Capture the cell that displays the provided text and extract its [x, y] central coordinate. 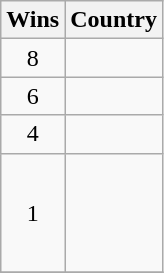
Wins [33, 20]
4 [33, 134]
8 [33, 58]
6 [33, 96]
Country [114, 20]
1 [33, 212]
